For the text-containing cell, return its midpoint in [X, Y] coordinate format. 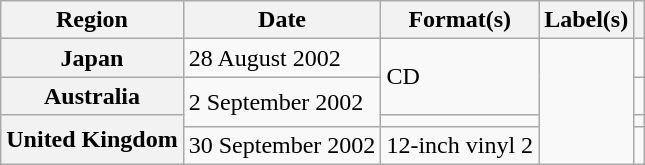
2 September 2002 [282, 102]
United Kingdom [92, 140]
Date [282, 20]
Label(s) [586, 20]
30 September 2002 [282, 145]
Region [92, 20]
CD [460, 77]
Japan [92, 58]
12-inch vinyl 2 [460, 145]
Format(s) [460, 20]
28 August 2002 [282, 58]
Australia [92, 96]
